Scan for the cell matching the given text and deliver its (x, y) coordinate at center. 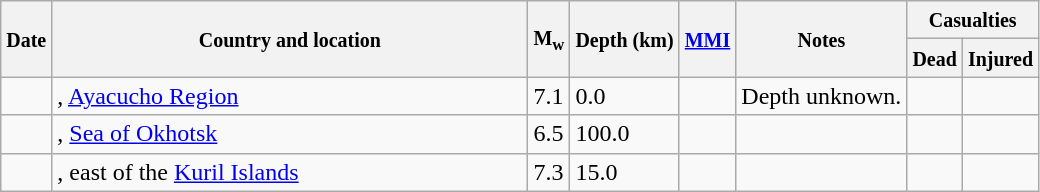
7.1 (549, 96)
MMI (708, 39)
, Sea of Okhotsk (290, 134)
Injured (1000, 58)
6.5 (549, 134)
100.0 (624, 134)
Date (26, 39)
0.0 (624, 96)
7.3 (549, 172)
Depth (km) (624, 39)
Mw (549, 39)
Notes (822, 39)
Depth unknown. (822, 96)
Casualties (973, 20)
Dead (935, 58)
Country and location (290, 39)
15.0 (624, 172)
, east of the Kuril Islands (290, 172)
, Ayacucho Region (290, 96)
